Locate the cell with the specified text and output its [X, Y] center coordinate. 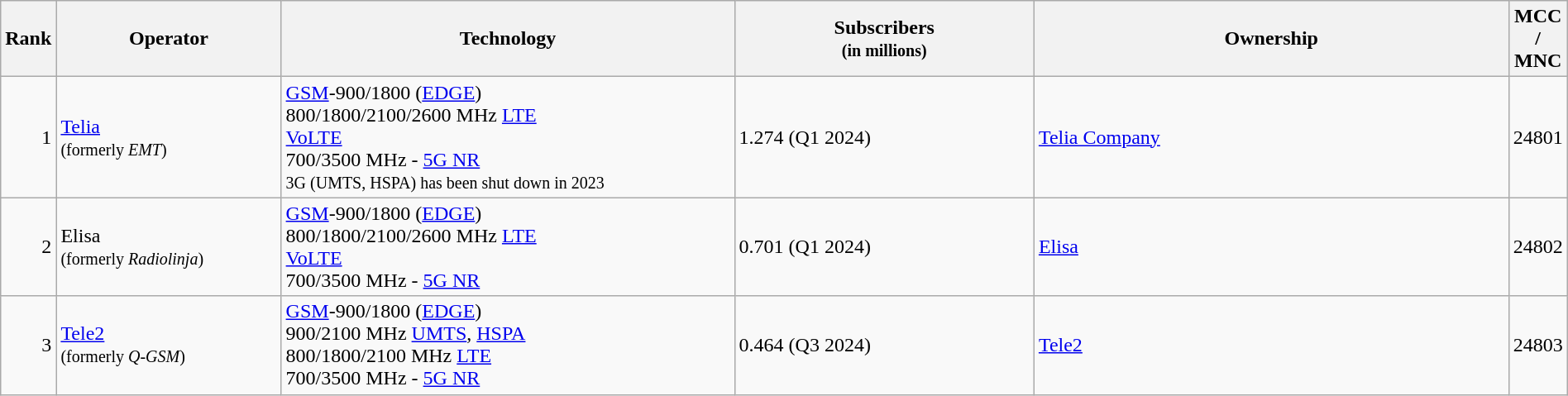
Technology [508, 39]
GSM-900/1800 (EDGE)800/1800/2100/2600 MHz LTEVoLTE700/3500 MHz - 5G NR [508, 246]
0.464 (Q3 2024) [884, 346]
GSM-900/1800 (EDGE)800/1800/2100/2600 MHz LTEVoLTE700/3500 MHz - 5G NR3G (UMTS, HSPA) has been shut down in 2023 [508, 137]
1.274 (Q1 2024) [884, 137]
2 [28, 246]
24803 [1538, 346]
Tele2 [1271, 346]
GSM-900/1800 (EDGE)900/2100 MHz UMTS, HSPA800/1800/2100 MHz LTE700/3500 MHz - 5G NR [508, 346]
Telia Company [1271, 137]
1 [28, 137]
3 [28, 346]
24801 [1538, 137]
Elisa [1271, 246]
24802 [1538, 246]
Subscribers(in millions) [884, 39]
0.701 (Q1 2024) [884, 246]
Elisa(formerly Radiolinja) [169, 246]
Ownership [1271, 39]
Tele2(formerly Q-GSM) [169, 346]
Rank [28, 39]
MCC / MNC [1538, 39]
Operator [169, 39]
Telia(formerly EMT) [169, 137]
